Return the [X, Y] coordinate for the center point of the cell that contains the specified text.  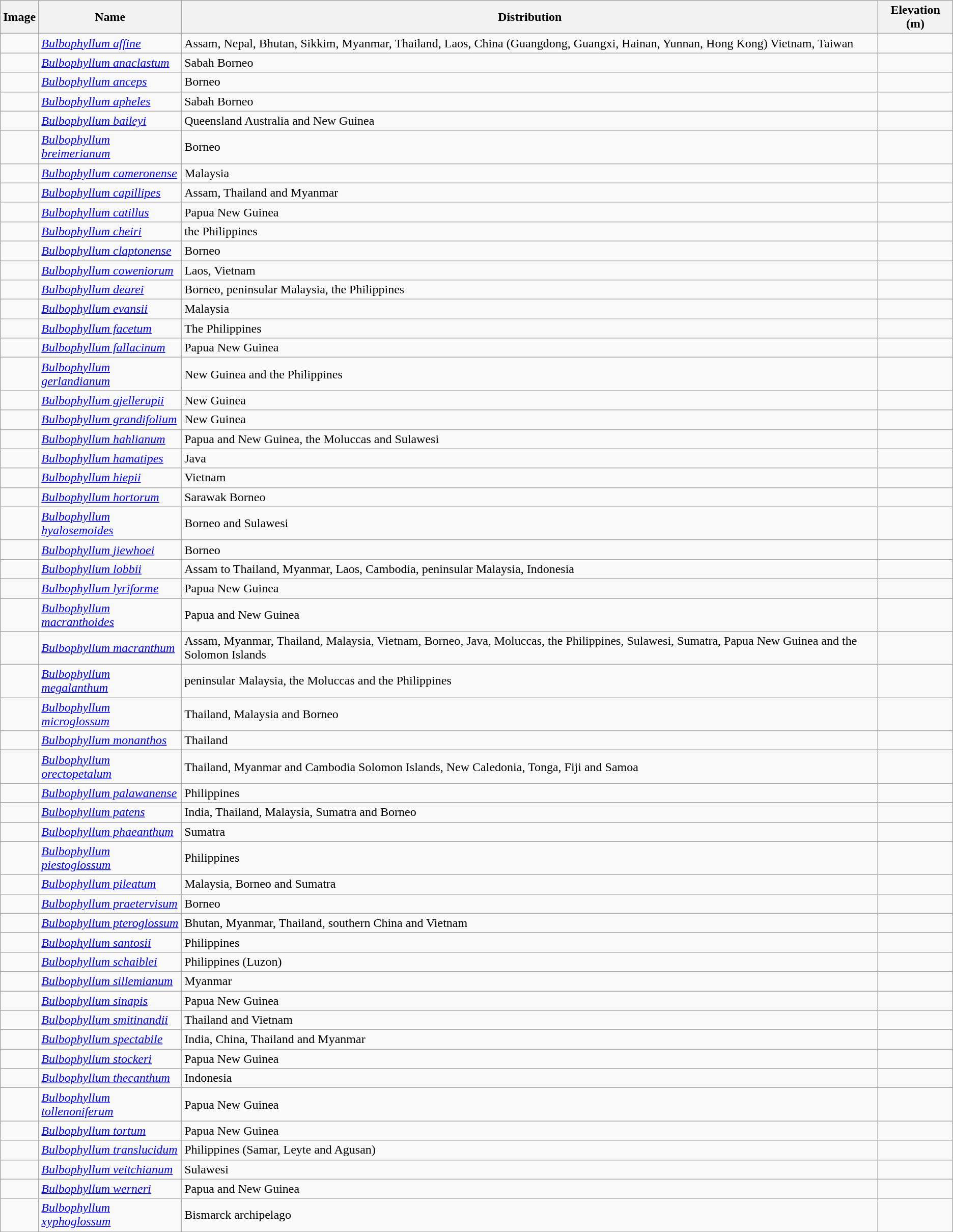
India, China, Thailand and Myanmar [530, 1039]
Bulbophyllum anaclastum [110, 63]
Bulbophyllum evansii [110, 309]
Thailand, Malaysia and Borneo [530, 714]
Queensland Australia and New Guinea [530, 121]
Thailand [530, 741]
Bulbophyllum xyphoglossum [110, 1215]
Bulbophyllum orectopetalum [110, 767]
Assam, Myanmar, Thailand, Malaysia, Vietnam, Borneo, Java, Moluccas, the Philippines, Sulawesi, Sumatra, Papua New Guinea and the Solomon Islands [530, 648]
New Guinea and the Philippines [530, 374]
Bismarck archipelago [530, 1215]
Bulbophyllum facetum [110, 328]
Laos, Vietnam [530, 270]
Bulbophyllum santosii [110, 942]
Bulbophyllum gerlandianum [110, 374]
Bulbophyllum lobbii [110, 569]
Philippines (Luzon) [530, 962]
Bulbophyllum hamatipes [110, 458]
Bulbophyllum apheles [110, 101]
Bulbophyllum piestoglossum [110, 858]
Bulbophyllum capillipes [110, 193]
Bulbophyllum anceps [110, 82]
Bulbophyllum claptonense [110, 251]
Bulbophyllum patens [110, 812]
Bulbophyllum macranthum [110, 648]
Bulbophyllum stockeri [110, 1059]
peninsular Malaysia, the Moluccas and the Philippines [530, 681]
Bulbophyllum cheiri [110, 231]
Bulbophyllum dearei [110, 290]
Distribution [530, 17]
Bulbophyllum baileyi [110, 121]
Bulbophyllum thecanthum [110, 1078]
Bulbophyllum affine [110, 43]
Java [530, 458]
Bulbophyllum catillus [110, 212]
Bulbophyllum sillemianum [110, 981]
Elevation (m) [915, 17]
Bulbophyllum pteroglossum [110, 923]
Bulbophyllum megalanthum [110, 681]
Bulbophyllum jiewhoei [110, 550]
Borneo and Sulawesi [530, 524]
Thailand, Myanmar and Cambodia Solomon Islands, New Caledonia, Tonga, Fiji and Samoa [530, 767]
Thailand and Vietnam [530, 1020]
Bulbophyllum pileatum [110, 884]
India, Thailand, Malaysia, Sumatra and Borneo [530, 812]
Vietnam [530, 478]
Bulbophyllum hiepii [110, 478]
Bulbophyllum cameronense [110, 173]
Bulbophyllum grandifolium [110, 420]
Malaysia, Borneo and Sumatra [530, 884]
Assam to Thailand, Myanmar, Laos, Cambodia, peninsular Malaysia, Indonesia [530, 569]
Bulbophyllum monanthos [110, 741]
Philippines (Samar, Leyte and Agusan) [530, 1150]
Assam, Nepal, Bhutan, Sikkim, Myanmar, Thailand, Laos, China (Guangdong, Guangxi, Hainan, Yunnan, Hong Kong) Vietnam, Taiwan [530, 43]
the Philippines [530, 231]
Bulbophyllum phaeanthum [110, 832]
Sulawesi [530, 1169]
Borneo, peninsular Malaysia, the Philippines [530, 290]
Bulbophyllum coweniorum [110, 270]
Image [19, 17]
Name [110, 17]
Bulbophyllum smitinandii [110, 1020]
Bulbophyllum hyalosemoides [110, 524]
Bulbophyllum praetervisum [110, 904]
Bulbophyllum macranthoides [110, 614]
Sumatra [530, 832]
Assam, Thailand and Myanmar [530, 193]
Bulbophyllum spectabile [110, 1039]
Bulbophyllum fallacinum [110, 348]
The Philippines [530, 328]
Bulbophyllum translucidum [110, 1150]
Bulbophyllum microglossum [110, 714]
Bulbophyllum tortum [110, 1131]
Bulbophyllum tollenoniferum [110, 1104]
Bulbophyllum gjellerupii [110, 400]
Bulbophyllum veitchianum [110, 1169]
Myanmar [530, 981]
Bulbophyllum hahlianum [110, 439]
Bhutan, Myanmar, Thailand, southern China and Vietnam [530, 923]
Indonesia [530, 1078]
Papua and New Guinea, the Moluccas and Sulawesi [530, 439]
Bulbophyllum hortorum [110, 497]
Sarawak Borneo [530, 497]
Bulbophyllum breimerianum [110, 147]
Bulbophyllum werneri [110, 1189]
Bulbophyllum schaiblei [110, 962]
Bulbophyllum lyriforme [110, 588]
Bulbophyllum sinapis [110, 1001]
Bulbophyllum palawanense [110, 793]
